Capture the cell that displays the provided text and extract its (X, Y) central coordinate. 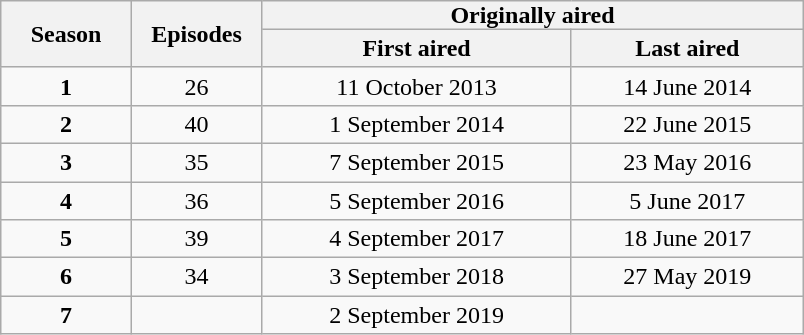
14 June 2014 (687, 86)
27 May 2019 (687, 277)
Episodes (196, 34)
Last aired (687, 48)
23 May 2016 (687, 162)
2 September 2019 (417, 315)
26 (196, 86)
18 June 2017 (687, 239)
34 (196, 277)
5 September 2016 (417, 201)
4 September 2017 (417, 239)
5 June 2017 (687, 201)
Season (66, 34)
22 June 2015 (687, 124)
39 (196, 239)
1 (66, 86)
Originally aired (533, 15)
2 (66, 124)
35 (196, 162)
7 (66, 315)
6 (66, 277)
40 (196, 124)
11 October 2013 (417, 86)
4 (66, 201)
3 September 2018 (417, 277)
3 (66, 162)
1 September 2014 (417, 124)
5 (66, 239)
7 September 2015 (417, 162)
First aired (417, 48)
36 (196, 201)
